Pinpoint the cell where the given text exists, returning its (X, Y) midpoint coordinate. 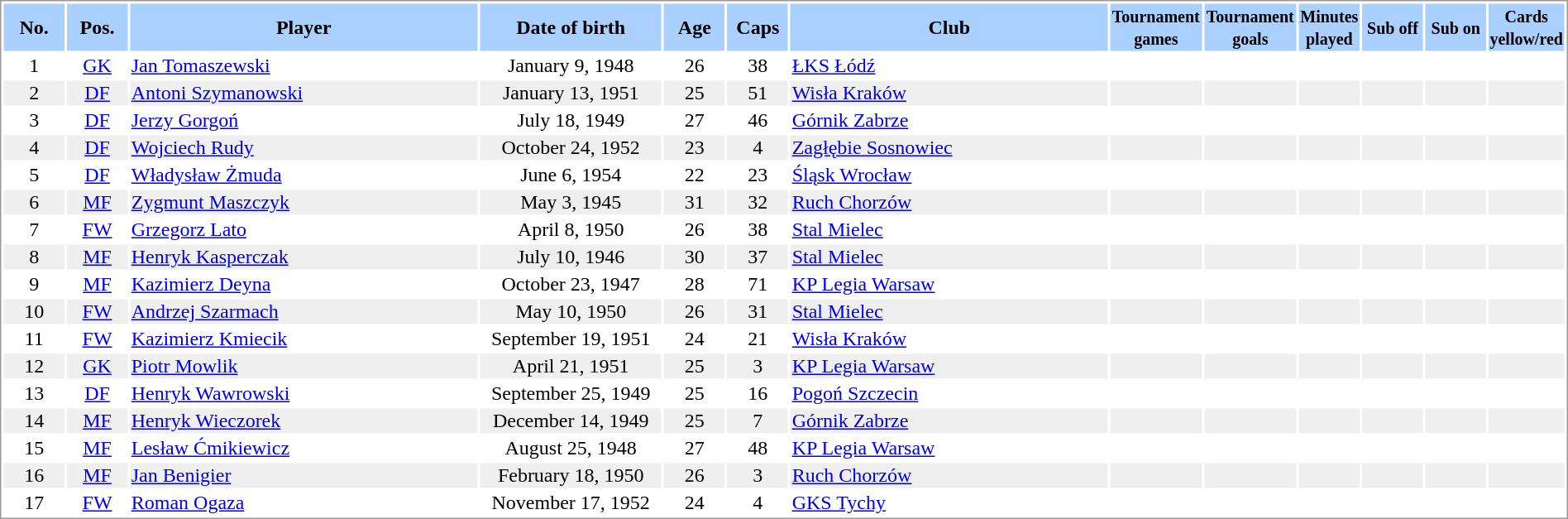
Jan Tomaszewski (304, 65)
Pogoń Szczecin (949, 393)
ŁKS Łódź (949, 65)
Henryk Wieczorek (304, 421)
21 (758, 339)
12 (33, 367)
30 (695, 257)
Date of birth (571, 26)
Tournamentgoals (1250, 26)
28 (695, 284)
Henryk Kasperczak (304, 257)
May 10, 1950 (571, 312)
14 (33, 421)
Jerzy Gorgoń (304, 120)
Henryk Wawrowski (304, 393)
9 (33, 284)
22 (695, 175)
Minutesplayed (1329, 26)
1 (33, 65)
Roman Ogaza (304, 502)
13 (33, 393)
July 18, 1949 (571, 120)
11 (33, 339)
6 (33, 203)
Grzegorz Lato (304, 229)
46 (758, 120)
Piotr Mowlik (304, 367)
Wojciech Rudy (304, 148)
April 21, 1951 (571, 367)
October 24, 1952 (571, 148)
June 6, 1954 (571, 175)
January 13, 1951 (571, 94)
Andrzej Szarmach (304, 312)
July 10, 1946 (571, 257)
Zagłębie Sosnowiec (949, 148)
71 (758, 284)
10 (33, 312)
August 25, 1948 (571, 448)
Sub off (1393, 26)
Pos. (98, 26)
37 (758, 257)
May 3, 1945 (571, 203)
Jan Benigier (304, 476)
17 (33, 502)
Age (695, 26)
Śląsk Wrocław (949, 175)
Cardsyellow/red (1527, 26)
51 (758, 94)
Caps (758, 26)
October 23, 1947 (571, 284)
Tournamentgames (1156, 26)
Club (949, 26)
2 (33, 94)
September 19, 1951 (571, 339)
April 8, 1950 (571, 229)
15 (33, 448)
Sub on (1456, 26)
Zygmunt Maszczyk (304, 203)
February 18, 1950 (571, 476)
32 (758, 203)
January 9, 1948 (571, 65)
December 14, 1949 (571, 421)
5 (33, 175)
GKS Tychy (949, 502)
November 17, 1952 (571, 502)
Kazimierz Deyna (304, 284)
Antoni Szymanowski (304, 94)
48 (758, 448)
8 (33, 257)
Kazimierz Kmiecik (304, 339)
Władysław Żmuda (304, 175)
September 25, 1949 (571, 393)
No. (33, 26)
Lesław Ćmikiewicz (304, 448)
Player (304, 26)
